Locate the cell with the specified text and output its [X, Y] center coordinate. 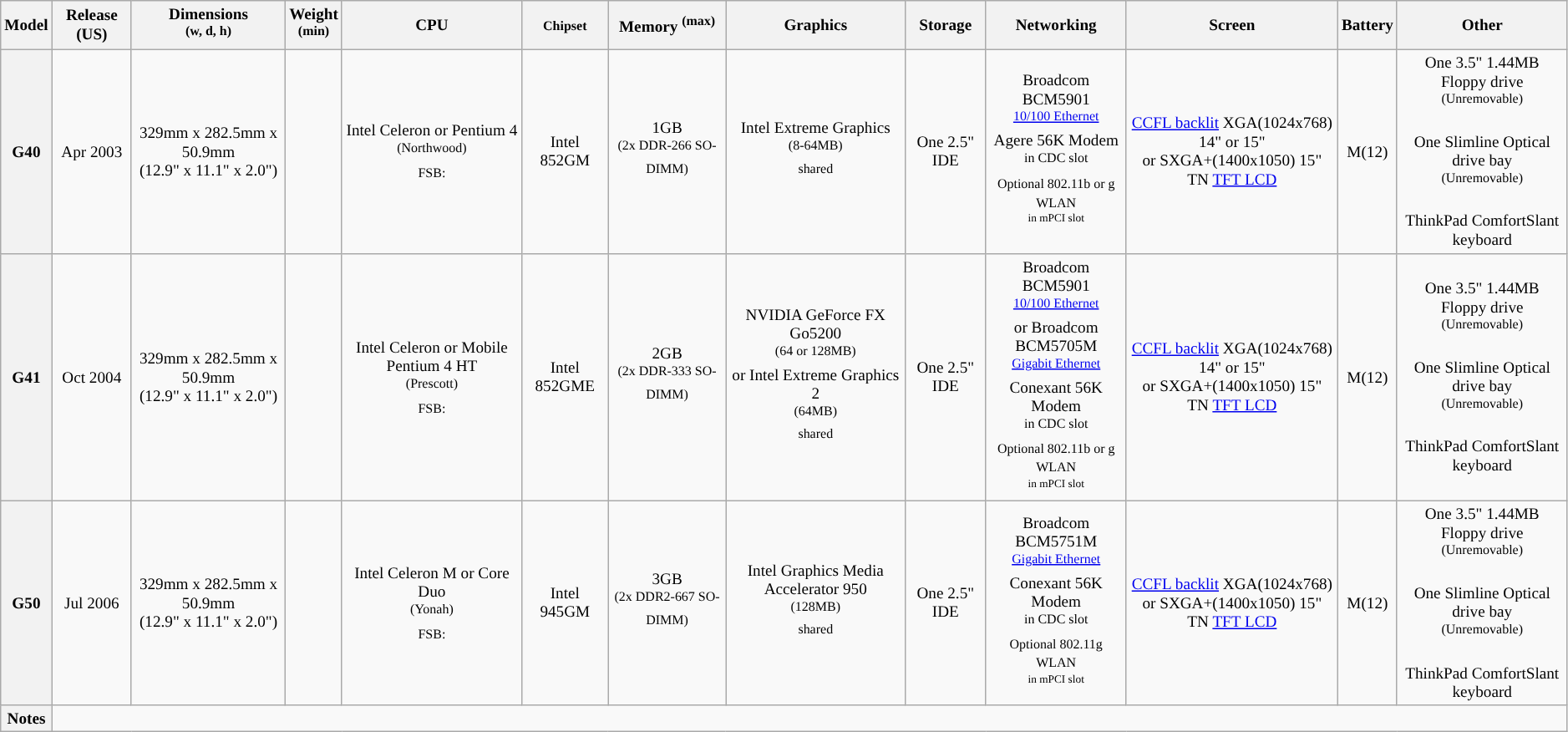
Model [27, 25]
CCFL backlit XGA(1024x768) or SXGA+(1400x1050) 15" TN TFT LCD [1231, 603]
1GB (2x DDR-266 SO-DIMM) [667, 152]
Intel Celeron or Pentium 4 (Northwood) FSB: [431, 152]
Intel 945GM [565, 603]
Intel 852GME [565, 378]
Oct 2004 [92, 378]
Broadcom BCM5751M Gigabit EthernetConexant 56K Modem in CDC slot Optional 802.11g WLAN in mPCI slot [1056, 603]
Broadcom BCM5901 10/100 Ethernet Agere 56K Modem in CDC slot Optional 802.11b or g WLAN in mPCI slot [1056, 152]
Weight (min) [314, 25]
Release (US) [92, 25]
Storage [946, 25]
Notes [27, 719]
Dimensions (w, d, h) [208, 25]
Battery [1367, 25]
Intel 852GM [565, 152]
Other [1482, 25]
Graphics [815, 25]
Screen [1231, 25]
2GB (2x DDR-333 SO-DIMM) [667, 378]
Intel Extreme Graphics (8-64MB) shared [815, 152]
G50 [27, 603]
3GB (2x DDR2-667 SO-DIMM) [667, 603]
Chipset [565, 25]
CPU [431, 25]
Networking [1056, 25]
Apr 2003 [92, 152]
Intel Celeron or Mobile Pentium 4 HT (Prescott) FSB: [431, 378]
Memory (max) [667, 25]
NVIDIA GeForce FX Go5200 (64 or 128MB) or Intel Extreme Graphics 2(64MB) shared [815, 378]
Jul 2006 [92, 603]
G40 [27, 152]
Broadcom BCM5901 10/100 Ethernet or Broadcom BCM5705M Gigabit EthernetConexant 56K Modem in CDC slot Optional 802.11b or g WLAN in mPCI slot [1056, 378]
Intel Graphics Media Accelerator 950 (128MB) shared [815, 603]
Intel Celeron M or Core Duo (Yonah) FSB: [431, 603]
G41 [27, 378]
